Find where the given text appears and provide that cell's center as (X, Y) coordinate. 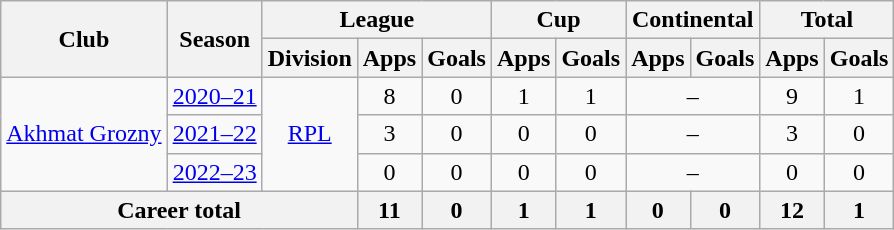
RPL (310, 134)
12 (792, 210)
Career total (180, 210)
8 (389, 96)
Cup (558, 20)
11 (389, 210)
Division (310, 58)
Total (827, 20)
2022–23 (214, 172)
Akhmat Grozny (84, 134)
League (376, 20)
9 (792, 96)
Season (214, 39)
Club (84, 39)
2021–22 (214, 134)
Continental (693, 20)
2020–21 (214, 96)
